Detect which cell encompasses the target text, then output its [x, y] center coordinate. 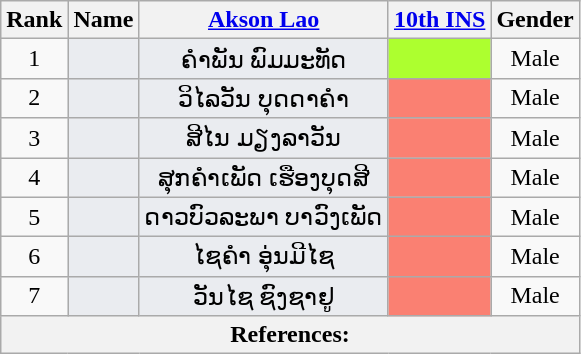
5 [34, 217]
2 [34, 98]
ດາວບົວລະພາ ບາວົງເພັດ [264, 217]
ໄຊຄໍາ ອຸ່ນມີໄຊ [264, 257]
3 [34, 138]
ສີໄນ ມຽງລາວັນ [264, 138]
ວິໄລວັນ ບຸດດາຄໍາ [264, 98]
Name [104, 20]
ສຸກຄໍາເພັດ ເຮືອງບຸດສີ [264, 178]
4 [34, 178]
ຄໍາພັນ ພົມມະທັດ [264, 59]
Akson Lao [264, 20]
10th INS [439, 20]
6 [34, 257]
Rank [34, 20]
7 [34, 296]
References: [290, 335]
ວັນໄຊ ຊົງຊາຢູ [264, 296]
Gender [535, 20]
1 [34, 59]
